Pinpoint the cell where the given text exists, returning its (x, y) midpoint coordinate. 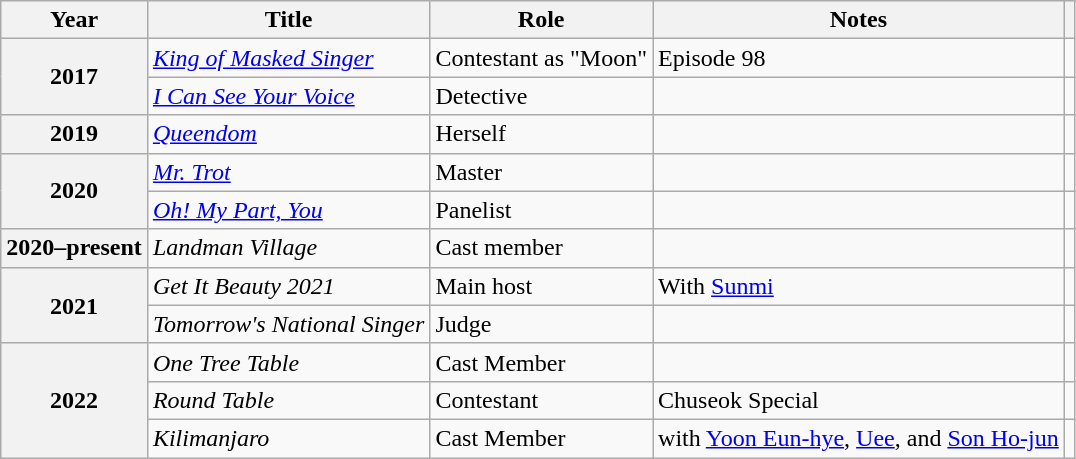
Year (74, 20)
Kilimanjaro (288, 438)
Tomorrow's National Singer (288, 324)
2020–present (74, 248)
Detective (542, 96)
Main host (542, 286)
Notes (859, 20)
Episode 98 (859, 58)
Landman Village (288, 248)
Get It Beauty 2021 (288, 286)
2022 (74, 400)
Judge (542, 324)
One Tree Table (288, 362)
Master (542, 172)
Panelist (542, 210)
Oh! My Part, You (288, 210)
Contestant as "Moon" (542, 58)
King of Masked Singer (288, 58)
Cast member (542, 248)
Role (542, 20)
With Sunmi (859, 286)
Contestant (542, 400)
I Can See Your Voice (288, 96)
Herself (542, 134)
2019 (74, 134)
Title (288, 20)
Queendom (288, 134)
Mr. Trot (288, 172)
2021 (74, 305)
Round Table (288, 400)
2020 (74, 191)
Chuseok Special (859, 400)
with Yoon Eun-hye, Uee, and Son Ho-jun (859, 438)
2017 (74, 77)
